Return the [x, y] coordinate for the center point of the cell that contains the specified text.  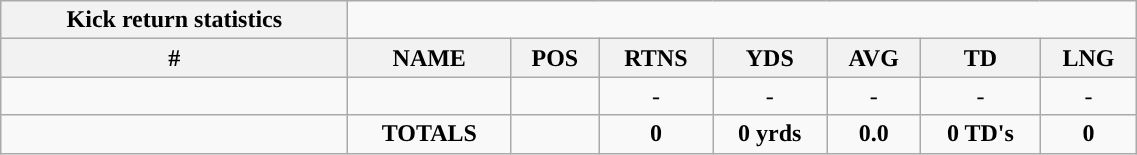
# [174, 58]
LNG [1088, 58]
POS [555, 58]
AVG [874, 58]
Kick return statistics [174, 20]
NAME [430, 58]
0 TD's [980, 134]
YDS [770, 58]
0.0 [874, 134]
TOTALS [430, 134]
RTNS [656, 58]
TD [980, 58]
0 yrds [770, 134]
